Output the (x, y) coordinate of the center of the cell containing the given text.  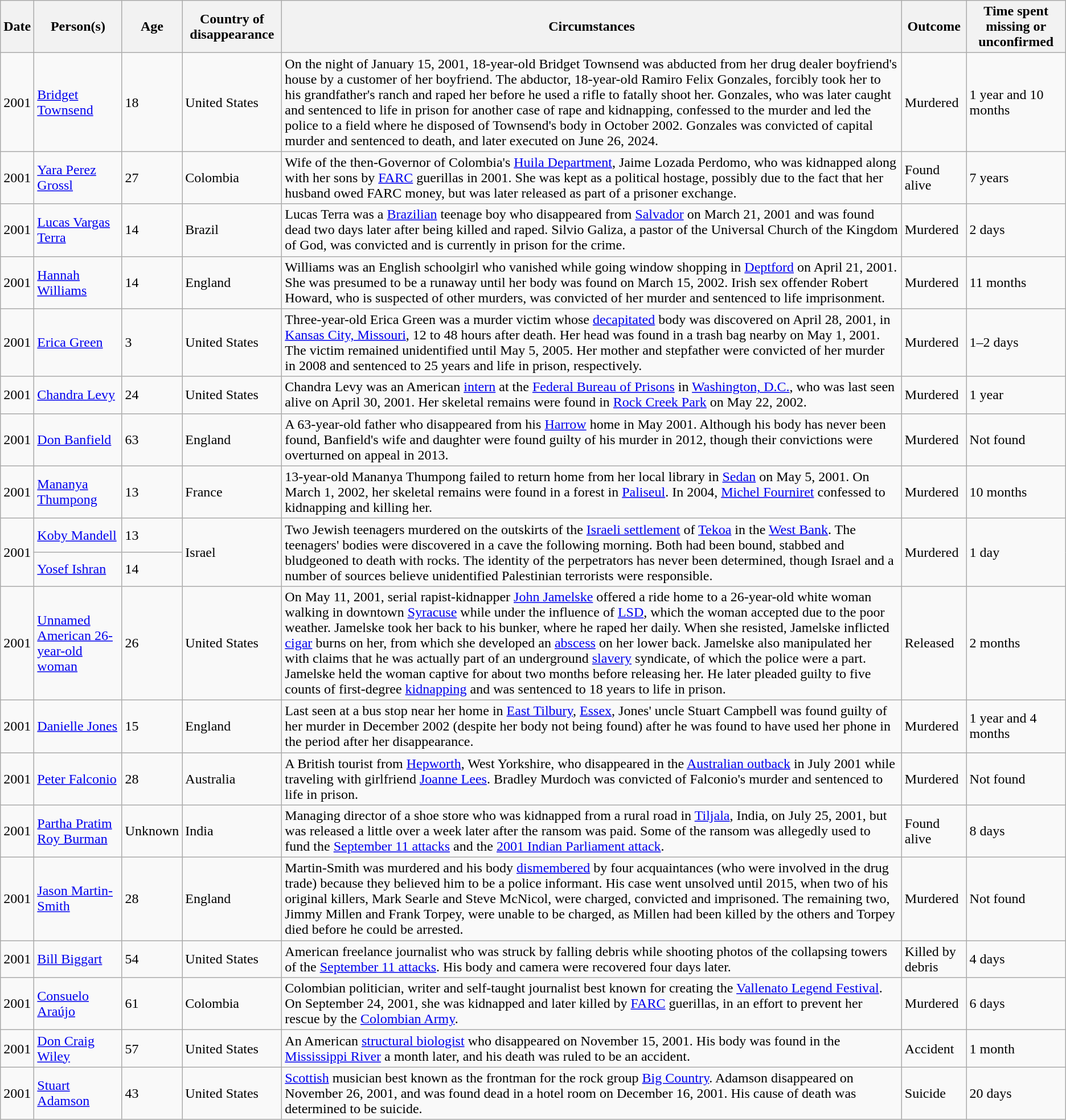
3 (152, 343)
43 (152, 1093)
Person(s) (78, 27)
8 days (1016, 831)
Mananya Thumpong (78, 492)
63 (152, 440)
2 days (1016, 230)
Date (17, 27)
Stuart Adamson (78, 1093)
Partha Pratim Roy Burman (78, 831)
Time spent missing or unconfirmed (1016, 27)
Killed by debris (934, 959)
26 (152, 643)
Brazil (232, 230)
Accident (934, 1049)
6 days (1016, 1004)
Lucas Vargas Terra (78, 230)
11 months (1016, 282)
2 months (1016, 643)
1 year and 10 months (1016, 102)
Released (934, 643)
Australia (232, 779)
Age (152, 27)
Unnamed American 26-year-old woman (78, 643)
Bridget Townsend (78, 102)
Consuelo Araújo (78, 1004)
Bill Biggart (78, 959)
France (232, 492)
Country of disappearance (232, 27)
1 day (1016, 552)
Unknown (152, 831)
1–2 days (1016, 343)
Suicide (934, 1093)
18 (152, 102)
27 (152, 178)
Hannah Williams (78, 282)
10 months (1016, 492)
Don Banfield (78, 440)
15 (152, 726)
Danielle Jones (78, 726)
Yosef Ishran (78, 569)
1 year (1016, 395)
Circumstances (592, 27)
Israel (232, 552)
57 (152, 1049)
54 (152, 959)
24 (152, 395)
7 years (1016, 178)
20 days (1016, 1093)
India (232, 831)
Chandra Levy (78, 395)
4 days (1016, 959)
Don Craig Wiley (78, 1049)
61 (152, 1004)
Koby Mandell (78, 535)
1 year and 4 months (1016, 726)
1 month (1016, 1049)
Erica Green (78, 343)
Peter Falconio (78, 779)
Outcome (934, 27)
Yara Perez Grossl (78, 178)
Jason Martin-Smith (78, 899)
